Scan for the cell matching the given text and deliver its (X, Y) coordinate at center. 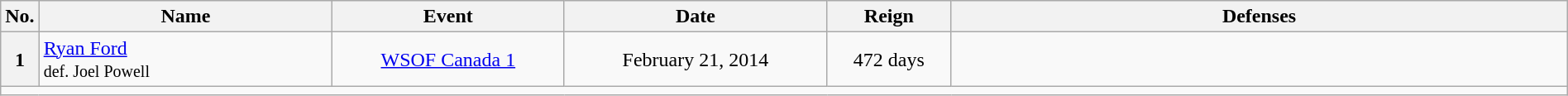
Date (696, 17)
Reign (889, 17)
1 (20, 60)
February 21, 2014 (696, 60)
Ryan Forddef. Joel Powell (185, 60)
No. (20, 17)
Defenses (1259, 17)
Event (448, 17)
472 days (889, 60)
WSOF Canada 1 (448, 60)
Name (185, 17)
